Find where the given text appears and provide that cell's center as (X, Y) coordinate. 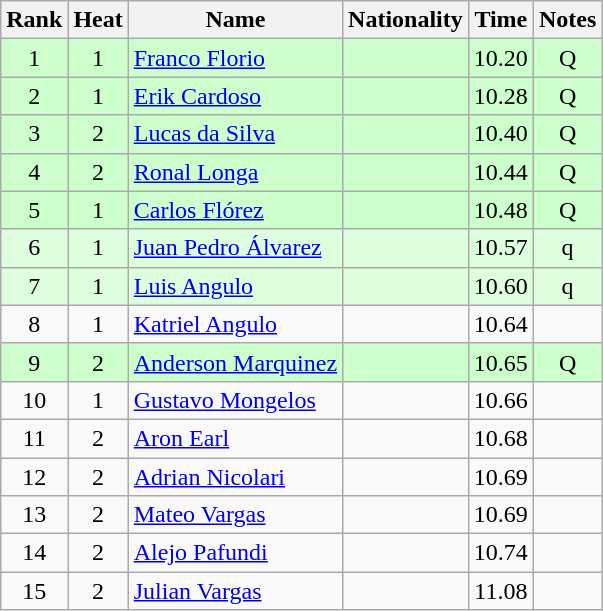
Notes (567, 20)
Lucas da Silva (235, 134)
Mateo Vargas (235, 515)
6 (34, 248)
3 (34, 134)
10.60 (500, 286)
13 (34, 515)
Time (500, 20)
10.68 (500, 438)
Ronal Longa (235, 172)
10.65 (500, 362)
7 (34, 286)
11 (34, 438)
Gustavo Mongelos (235, 400)
Nationality (406, 20)
Heat (98, 20)
Rank (34, 20)
10.40 (500, 134)
10.44 (500, 172)
4 (34, 172)
Juan Pedro Álvarez (235, 248)
10.48 (500, 210)
10 (34, 400)
Julian Vargas (235, 591)
10.74 (500, 553)
10.66 (500, 400)
11.08 (500, 591)
Luis Angulo (235, 286)
10.64 (500, 324)
10.57 (500, 248)
14 (34, 553)
Erik Cardoso (235, 96)
10.28 (500, 96)
Alejo Pafundi (235, 553)
Carlos Flórez (235, 210)
Name (235, 20)
10.20 (500, 58)
15 (34, 591)
Franco Florio (235, 58)
Katriel Angulo (235, 324)
9 (34, 362)
12 (34, 477)
Adrian Nicolari (235, 477)
5 (34, 210)
Aron Earl (235, 438)
8 (34, 324)
Anderson Marquinez (235, 362)
